Provide the [x, y] coordinate of the cell's center where the given text is located.  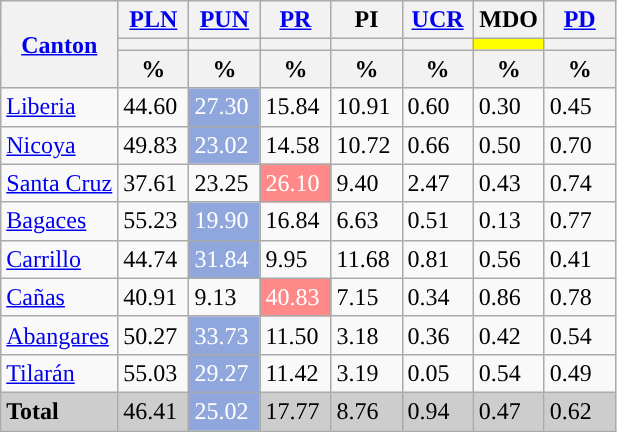
10.72 [366, 145]
40.91 [154, 297]
0.50 [508, 145]
44.60 [154, 107]
19.90 [224, 221]
0.43 [508, 183]
0.56 [508, 259]
23.02 [224, 145]
50.27 [154, 335]
0.94 [438, 411]
9.40 [366, 183]
0.60 [438, 107]
3.19 [366, 373]
Nicoya [60, 145]
8.76 [366, 411]
3.18 [366, 335]
0.66 [438, 145]
9.95 [296, 259]
0.36 [438, 335]
MDO [508, 20]
55.23 [154, 221]
0.41 [580, 259]
27.30 [224, 107]
37.61 [154, 183]
40.83 [296, 297]
14.58 [296, 145]
0.47 [508, 411]
Cañas [60, 297]
0.45 [580, 107]
PD [580, 20]
0.49 [580, 373]
7.15 [366, 297]
Abangares [60, 335]
PI [366, 20]
11.68 [366, 259]
0.42 [508, 335]
Bagaces [60, 221]
0.86 [508, 297]
23.25 [224, 183]
Total [60, 411]
17.77 [296, 411]
0.81 [438, 259]
49.83 [154, 145]
25.02 [224, 411]
PUN [224, 20]
0.51 [438, 221]
31.84 [224, 259]
6.63 [366, 221]
UCR [438, 20]
Santa Cruz [60, 183]
0.77 [580, 221]
10.91 [366, 107]
0.74 [580, 183]
11.50 [296, 335]
55.03 [154, 373]
0.70 [580, 145]
0.62 [580, 411]
33.73 [224, 335]
9.13 [224, 297]
Canton [60, 44]
2.47 [438, 183]
PLN [154, 20]
46.41 [154, 411]
Carrillo [60, 259]
26.10 [296, 183]
0.78 [580, 297]
44.74 [154, 259]
15.84 [296, 107]
0.34 [438, 297]
Tilarán [60, 373]
29.27 [224, 373]
0.05 [438, 373]
16.84 [296, 221]
PR [296, 20]
11.42 [296, 373]
Liberia [60, 107]
0.13 [508, 221]
0.30 [508, 107]
